Identify which cell holds the provided text, then report its [x, y] central coordinate. 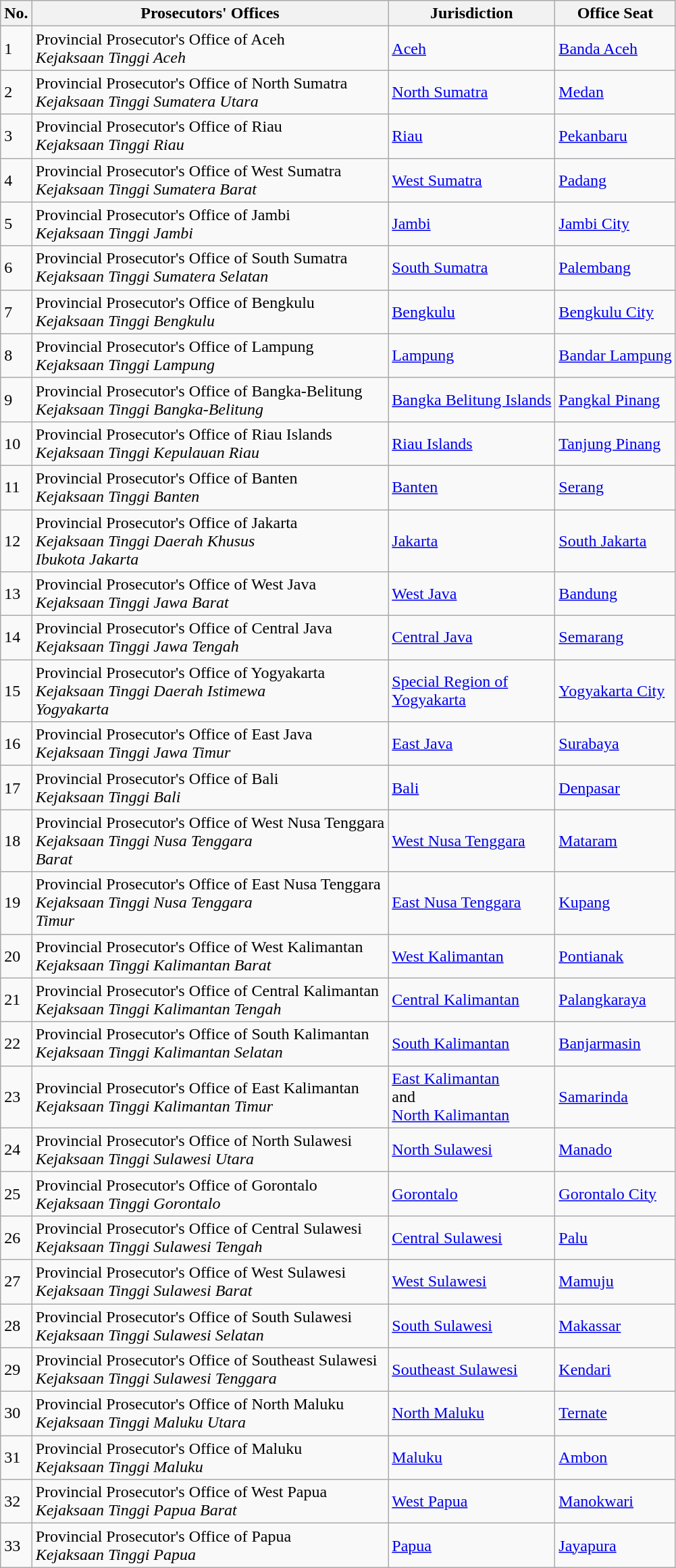
Lampung [471, 355]
23 [16, 1097]
10 [16, 443]
Provincial Prosecutor's Office of BengkuluKejaksaan Tinggi Bengkulu [210, 312]
Provincial Prosecutor's Office of YogyakartaKejaksaan Tinggi Daerah IstimewaYogyakarta [210, 691]
Kupang [615, 903]
8 [16, 355]
Palembang [615, 267]
Papua [471, 1545]
16 [16, 744]
Aceh [471, 49]
North Maluku [471, 1414]
South Jakarta [615, 540]
Provincial Prosecutor's Office of PapuaKejaksaan Tinggi Papua [210, 1545]
29 [16, 1369]
Provincial Prosecutor's Office of West Nusa TenggaraKejaksaan Tinggi Nusa TenggaraBarat [210, 841]
24 [16, 1149]
7 [16, 312]
West Papua [471, 1502]
Provincial Prosecutor's Office of North SumatraKejaksaan Tinggi Sumatera Utara [210, 92]
17 [16, 787]
Provincial Prosecutor's Office of West PapuaKejaksaan Tinggi Papua Barat [210, 1502]
Pontianak [615, 956]
West Kalimantan [471, 956]
Palu [615, 1237]
33 [16, 1545]
Jurisdiction [471, 14]
5 [16, 224]
Denpasar [615, 787]
Provincial Prosecutor's Office of West KalimantanKejaksaan Tinggi Kalimantan Barat [210, 956]
1 [16, 49]
West Nusa Tenggara [471, 841]
Bandung [615, 594]
Medan [615, 92]
Prosecutors' Offices [210, 14]
Provincial Prosecutor's Office of East Nusa TenggaraKejaksaan Tinggi Nusa TenggaraTimur [210, 903]
Provincial Prosecutor's Office of Central SulawesiKejaksaan Tinggi Sulawesi Tengah [210, 1237]
Provincial Prosecutor's Office of JakartaKejaksaan Tinggi Daerah KhususIbukota Jakarta [210, 540]
Provincial Prosecutor's Office of RiauKejaksaan Tinggi Riau [210, 136]
Provincial Prosecutor's Office of South SulawesiKejaksaan Tinggi Sulawesi Selatan [210, 1325]
Bengkulu City [615, 312]
Manado [615, 1149]
South Sulawesi [471, 1325]
11 [16, 488]
Jayapura [615, 1545]
21 [16, 999]
No. [16, 14]
Tanjung Pinang [615, 443]
Bengkulu [471, 312]
East Java [471, 744]
31 [16, 1457]
South Kalimantan [471, 1044]
Bandar Lampung [615, 355]
West Java [471, 594]
Ternate [615, 1414]
Ambon [615, 1457]
Yogyakarta City [615, 691]
Provincial Prosecutor's Office of BantenKejaksaan Tinggi Banten [210, 488]
Makassar [615, 1325]
Provincial Prosecutor's Office of North SulawesiKejaksaan Tinggi Sulawesi Utara [210, 1149]
Serang [615, 488]
Pekanbaru [615, 136]
South Sumatra [471, 267]
Provincial Prosecutor's Office of West SulawesiKejaksaan Tinggi Sulawesi Barat [210, 1282]
6 [16, 267]
Mamuju [615, 1282]
Banda Aceh [615, 49]
Provincial Prosecutor's Office of MalukuKejaksaan Tinggi Maluku [210, 1457]
North Sumatra [471, 92]
Samarinda [615, 1097]
Maluku [471, 1457]
Jambi [471, 224]
Provincial Prosecutor's Office of South SumatraKejaksaan Tinggi Sumatera Selatan [210, 267]
18 [16, 841]
Gorontalo [471, 1194]
Manokwari [615, 1502]
Bali [471, 787]
Provincial Prosecutor's Office of Southeast SulawesiKejaksaan Tinggi Sulawesi Tenggara [210, 1369]
Semarang [615, 637]
Provincial Prosecutor's Office of Bangka-BelitungKejaksaan Tinggi Bangka-Belitung [210, 400]
Provincial Prosecutor's Office of Central JavaKejaksaan Tinggi Jawa Tengah [210, 637]
Palangkaraya [615, 999]
Riau Islands [471, 443]
4 [16, 180]
32 [16, 1502]
13 [16, 594]
Gorontalo City [615, 1194]
East KalimantanandNorth Kalimantan [471, 1097]
28 [16, 1325]
Provincial Prosecutor's Office of LampungKejaksaan Tinggi Lampung [210, 355]
Bangka Belitung Islands [471, 400]
Jambi City [615, 224]
22 [16, 1044]
Southeast Sulawesi [471, 1369]
25 [16, 1194]
Provincial Prosecutor's Office of JambiKejaksaan Tinggi Jambi [210, 224]
Banjarmasin [615, 1044]
Provincial Prosecutor's Office of South KalimantanKejaksaan Tinggi Kalimantan Selatan [210, 1044]
Office Seat [615, 14]
Provincial Prosecutor's Office of AcehKejaksaan Tinggi Aceh [210, 49]
Provincial Prosecutor's Office of West SumatraKejaksaan Tinggi Sumatera Barat [210, 180]
North Sulawesi [471, 1149]
Kendari [615, 1369]
West Sumatra [471, 180]
Central Java [471, 637]
26 [16, 1237]
19 [16, 903]
Provincial Prosecutor's Office of Riau IslandsKejaksaan Tinggi Kepulauan Riau [210, 443]
Pangkal Pinang [615, 400]
Provincial Prosecutor's Office of GorontaloKejaksaan Tinggi Gorontalo [210, 1194]
9 [16, 400]
East Nusa Tenggara [471, 903]
3 [16, 136]
Central Kalimantan [471, 999]
2 [16, 92]
12 [16, 540]
Padang [615, 180]
Provincial Prosecutor's Office of East KalimantanKejaksaan Tinggi Kalimantan Timur [210, 1097]
Special Region ofYogyakarta [471, 691]
Jakarta [471, 540]
Provincial Prosecutor's Office of West JavaKejaksaan Tinggi Jawa Barat [210, 594]
Riau [471, 136]
Banten [471, 488]
Central Sulawesi [471, 1237]
Provincial Prosecutor's Office of East JavaKejaksaan Tinggi Jawa Timur [210, 744]
27 [16, 1282]
20 [16, 956]
Provincial Prosecutor's Office of BaliKejaksaan Tinggi Bali [210, 787]
Provincial Prosecutor's Office of Central KalimantanKejaksaan Tinggi Kalimantan Tengah [210, 999]
West Sulawesi [471, 1282]
15 [16, 691]
Surabaya [615, 744]
Provincial Prosecutor's Office of North MalukuKejaksaan Tinggi Maluku Utara [210, 1414]
30 [16, 1414]
Mataram [615, 841]
14 [16, 637]
